Identify which cell holds the provided text, then report its [X, Y] central coordinate. 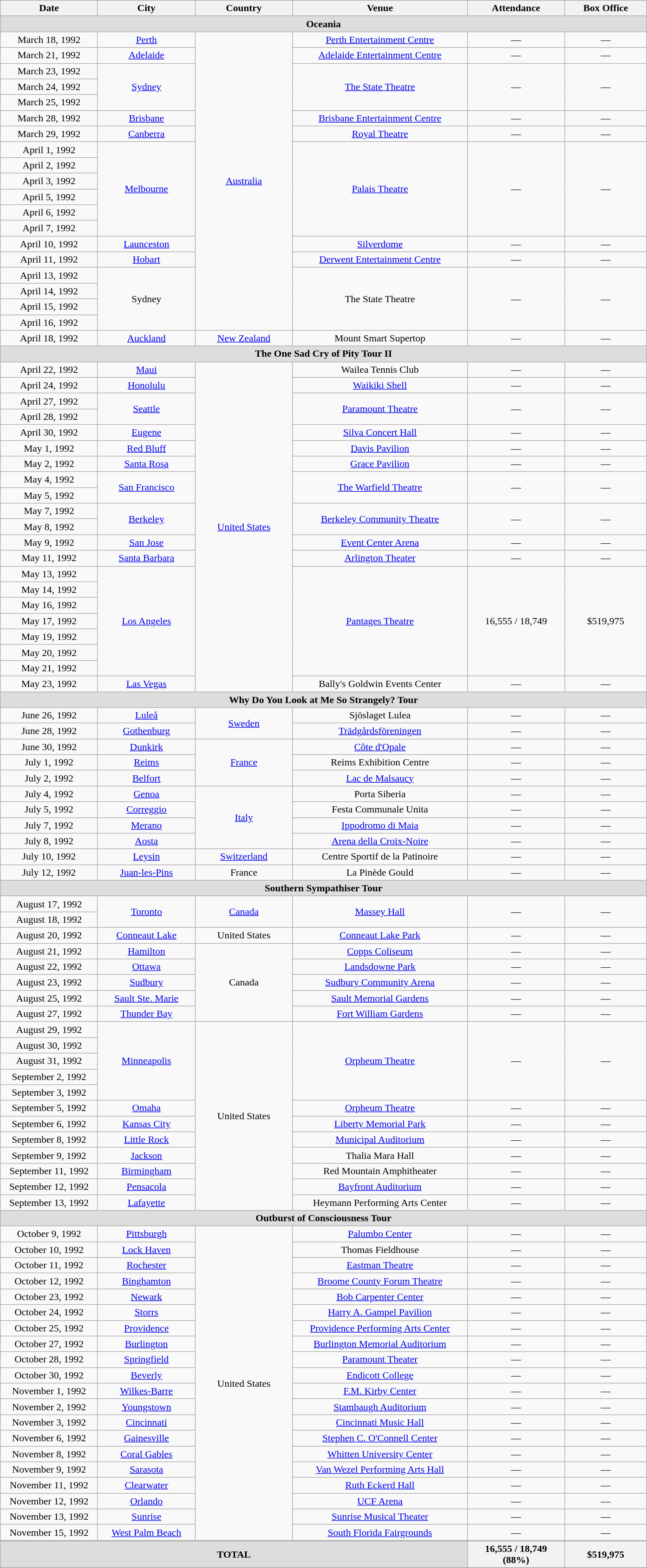
New Zealand [244, 338]
September 9, 1992 [49, 1155]
May 21, 1992 [49, 668]
Genoa [146, 794]
Arena della Croix-Noire [380, 841]
August 27, 1992 [49, 1014]
April 28, 1992 [49, 417]
Omaha [146, 1108]
November 11, 1992 [49, 1485]
May 20, 1992 [49, 652]
August 21, 1992 [49, 951]
Eastman Theatre [380, 1265]
Las Vegas [146, 684]
Leysin [146, 857]
Palais Theatre [380, 189]
Centre Sportif de la Patinoire [380, 857]
May 9, 1992 [49, 542]
October 30, 1992 [49, 1375]
Juan-les-Pins [146, 872]
October 27, 1992 [49, 1344]
September 6, 1992 [49, 1124]
Arlington Theater [380, 558]
April 10, 1992 [49, 244]
August 18, 1992 [49, 919]
May 13, 1992 [49, 574]
Lock Haven [146, 1250]
Lafayette [146, 1203]
Pantages Theatre [380, 621]
Davis Pavilion [380, 448]
Paramount Theatre [380, 409]
Mount Smart Supertop [380, 338]
Storrs [146, 1312]
Binghamton [146, 1281]
April 6, 1992 [49, 213]
May 11, 1992 [49, 558]
May 2, 1992 [49, 464]
November 8, 1992 [49, 1454]
Waikiki Shell [380, 385]
Attendance [516, 8]
March 24, 1992 [49, 87]
Australia [244, 181]
Aosta [146, 841]
Palumbo Center [380, 1234]
16,555 / 18,749 (88%) [516, 1554]
Seattle [146, 409]
November 15, 1992 [49, 1532]
Little Rock [146, 1139]
March 25, 1992 [49, 102]
Belfort [146, 778]
November 12, 1992 [49, 1501]
Youngstown [146, 1407]
September 5, 1992 [49, 1108]
Hamilton [146, 951]
Heymann Performing Arts Center [380, 1203]
Red Mountain Amphitheater [380, 1171]
April 30, 1992 [49, 432]
Correggio [146, 810]
Brisbane [146, 118]
Dunkirk [146, 747]
August 30, 1992 [49, 1045]
Conneaut Lake Park [380, 935]
Launceston [146, 244]
October 11, 1992 [49, 1265]
Ottawa [146, 967]
Event Center Arena [380, 542]
Los Angeles [146, 621]
March 23, 1992 [49, 71]
Country [244, 8]
Newark [146, 1297]
Perth [146, 40]
April 27, 1992 [49, 401]
April 24, 1992 [49, 385]
October 9, 1992 [49, 1234]
Grace Pavilion [380, 464]
September 8, 1992 [49, 1139]
F.M. Kirby Center [380, 1391]
Kansas City [146, 1124]
Berkeley Community Theatre [380, 519]
Luleå [146, 715]
Sault Ste. Marie [146, 998]
The Warfield Theatre [380, 488]
August 20, 1992 [49, 935]
Toronto [146, 912]
May 4, 1992 [49, 480]
May 14, 1992 [49, 590]
May 8, 1992 [49, 527]
Brisbane Entertainment Centre [380, 118]
Santa Rosa [146, 464]
South Florida Fairgrounds [380, 1532]
Ruth Eckerd Hall [380, 1485]
Sjöslaget Lulea [380, 715]
Hobart [146, 260]
Burlington [146, 1344]
Municipal Auditorium [380, 1139]
Box Office [606, 8]
July 7, 1992 [49, 825]
May 1, 1992 [49, 448]
April 7, 1992 [49, 228]
May 5, 1992 [49, 495]
April 22, 1992 [49, 369]
May 7, 1992 [49, 511]
Sarasota [146, 1470]
August 25, 1992 [49, 998]
September 2, 1992 [49, 1077]
September 11, 1992 [49, 1171]
April 18, 1992 [49, 338]
City [146, 8]
Oceania [323, 24]
October 12, 1992 [49, 1281]
Endicott College [380, 1375]
Date [49, 8]
Lac de Malsaucy [380, 778]
April 11, 1992 [49, 260]
Providence Performing Arts Center [380, 1328]
June 30, 1992 [49, 747]
Pensacola [146, 1187]
Porta Siberia [380, 794]
Silverdome [380, 244]
March 21, 1992 [49, 55]
June 28, 1992 [49, 731]
San Jose [146, 542]
July 12, 1992 [49, 872]
Sudbury [146, 983]
April 16, 1992 [49, 322]
Sudbury Community Arena [380, 983]
May 16, 1992 [49, 605]
April 2, 1992 [49, 165]
July 10, 1992 [49, 857]
November 9, 1992 [49, 1470]
Gainesville [146, 1438]
Minneapolis [146, 1061]
Perth Entertainment Centre [380, 40]
Gothenburg [146, 731]
Conneaut Lake [146, 935]
Sault Memorial Gardens [380, 998]
Thomas Fieldhouse [380, 1250]
Derwent Entertainment Centre [380, 260]
Sunrise [146, 1517]
Coral Gables [146, 1454]
November 13, 1992 [49, 1517]
August 17, 1992 [49, 904]
The One Sad Cry of Pity Tour II [323, 354]
August 23, 1992 [49, 983]
Canberra [146, 134]
September 13, 1992 [49, 1203]
Landsdowne Park [380, 967]
Bally's Goldwin Events Center [380, 684]
Royal Theatre [380, 134]
Silva Concert Hall [380, 432]
October 23, 1992 [49, 1297]
La Pinède Gould [380, 872]
Copps Coliseum [380, 951]
Springfield [146, 1360]
Eugene [146, 432]
Sunrise Musical Theater [380, 1517]
June 26, 1992 [49, 715]
Sweden [244, 723]
October 28, 1992 [49, 1360]
16,555 / 18,749 [516, 621]
TOTAL [234, 1554]
San Francisco [146, 488]
Ippodromo di Maia [380, 825]
April 1, 1992 [49, 149]
July 5, 1992 [49, 810]
April 14, 1992 [49, 291]
Massey Hall [380, 912]
Paramount Theater [380, 1360]
April 15, 1992 [49, 307]
Maui [146, 369]
Melbourne [146, 189]
Jackson [146, 1155]
Stephen C. O'Connell Center [380, 1438]
May 19, 1992 [49, 637]
Birmingham [146, 1171]
Santa Barbara [146, 558]
November 1, 1992 [49, 1391]
Harry A. Gampel Pavilion [380, 1312]
Auckland [146, 338]
Clearwater [146, 1485]
April 13, 1992 [49, 275]
July 4, 1992 [49, 794]
Beverly [146, 1375]
July 8, 1992 [49, 841]
November 2, 1992 [49, 1407]
November 6, 1992 [49, 1438]
Trädgårdsföreningen [380, 731]
August 22, 1992 [49, 967]
September 12, 1992 [49, 1187]
Thalia Mara Hall [380, 1155]
October 10, 1992 [49, 1250]
Van Wezel Performing Arts Hall [380, 1470]
Orlando [146, 1501]
August 29, 1992 [49, 1030]
Bob Carpenter Center [380, 1297]
Switzerland [244, 857]
May 17, 1992 [49, 621]
Red Bluff [146, 448]
Burlington Memorial Auditorium [380, 1344]
Southern Sympathiser Tour [323, 888]
May 23, 1992 [49, 684]
Wailea Tennis Club [380, 369]
Honolulu [146, 385]
November 3, 1992 [49, 1422]
Reims Exhibition Centre [380, 763]
Pittsburgh [146, 1234]
Côte d'Opale [380, 747]
Festa Communale Unita [380, 810]
West Palm Beach [146, 1532]
Merano [146, 825]
Reims [146, 763]
Adelaide Entertainment Centre [380, 55]
April 5, 1992 [49, 197]
Why Do You Look at Me So Strangely? Tour [323, 700]
October 24, 1992 [49, 1312]
Wilkes-Barre [146, 1391]
August 31, 1992 [49, 1061]
Berkeley [146, 519]
July 1, 1992 [49, 763]
Providence [146, 1328]
October 25, 1992 [49, 1328]
Bayfront Auditorium [380, 1187]
Thunder Bay [146, 1014]
Cincinnati [146, 1422]
Italy [244, 817]
Broome County Forum Theatre [380, 1281]
March 29, 1992 [49, 134]
March 18, 1992 [49, 40]
Fort William Gardens [380, 1014]
Liberty Memorial Park [380, 1124]
Stambaugh Auditorium [380, 1407]
Outburst of Consciousness Tour [323, 1218]
Whitten University Center [380, 1454]
September 3, 1992 [49, 1092]
Venue [380, 8]
April 3, 1992 [49, 181]
UCF Arena [380, 1501]
Cincinnati Music Hall [380, 1422]
July 2, 1992 [49, 778]
March 28, 1992 [49, 118]
Adelaide [146, 55]
Rochester [146, 1265]
